Find where the given text appears and provide that cell's center as [X, Y] coordinate. 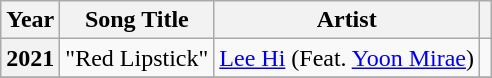
Song Title [137, 20]
2021 [30, 58]
"Red Lipstick" [137, 58]
Lee Hi (Feat. Yoon Mirae) [347, 58]
Artist [347, 20]
Year [30, 20]
